Find where the given text appears and provide that cell's center as [X, Y] coordinate. 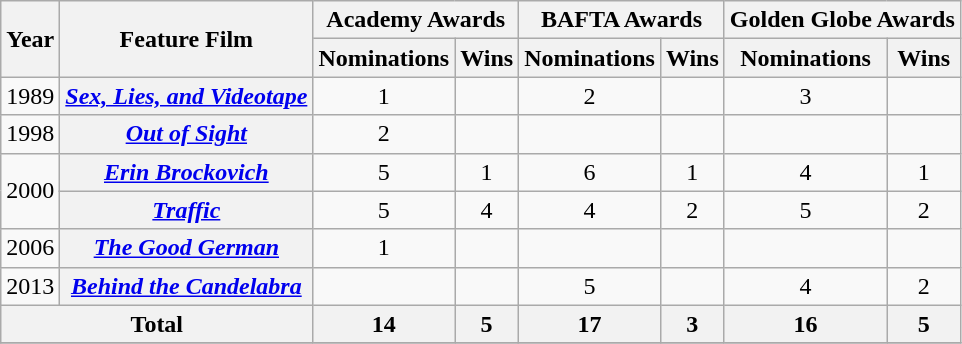
Behind the Candelabra [186, 286]
Academy Awards [416, 20]
Sex, Lies, and Videotape [186, 96]
Erin Brockovich [186, 172]
2000 [30, 191]
BAFTA Awards [622, 20]
1998 [30, 134]
14 [384, 324]
Feature Film [186, 39]
2013 [30, 286]
1989 [30, 96]
Traffic [186, 210]
Total [157, 324]
Year [30, 39]
The Good German [186, 248]
17 [590, 324]
6 [590, 172]
Out of Sight [186, 134]
2006 [30, 248]
Golden Globe Awards [842, 20]
16 [806, 324]
